Provide the (x, y) coordinate of the cell's center where the given text is located.  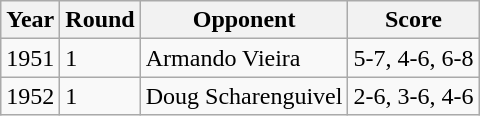
5-7, 4-6, 6-8 (414, 58)
1952 (30, 96)
Round (100, 20)
1951 (30, 58)
2-6, 3-6, 4-6 (414, 96)
Opponent (244, 20)
Doug Scharenguivel (244, 96)
Score (414, 20)
Armando Vieira (244, 58)
Year (30, 20)
